Determine the (x, y) coordinate at the center of the cell enclosing the given text.  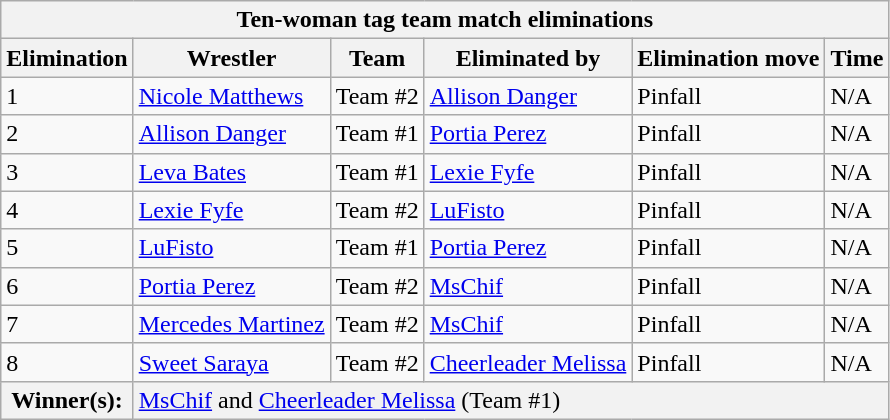
6 (67, 286)
2 (67, 134)
8 (67, 362)
Winner(s): (67, 400)
Ten-woman tag team match eliminations (445, 20)
Leva Bates (232, 172)
Time (857, 58)
Elimination move (728, 58)
Eliminated by (528, 58)
MsChif and Cheerleader Melissa (Team #1) (511, 400)
5 (67, 248)
Cheerleader Melissa (528, 362)
Team (377, 58)
7 (67, 324)
Mercedes Martinez (232, 324)
Elimination (67, 58)
1 (67, 96)
Nicole Matthews (232, 96)
4 (67, 210)
Sweet Saraya (232, 362)
3 (67, 172)
Wrestler (232, 58)
